Find where the given text appears and provide that cell's center as (X, Y) coordinate. 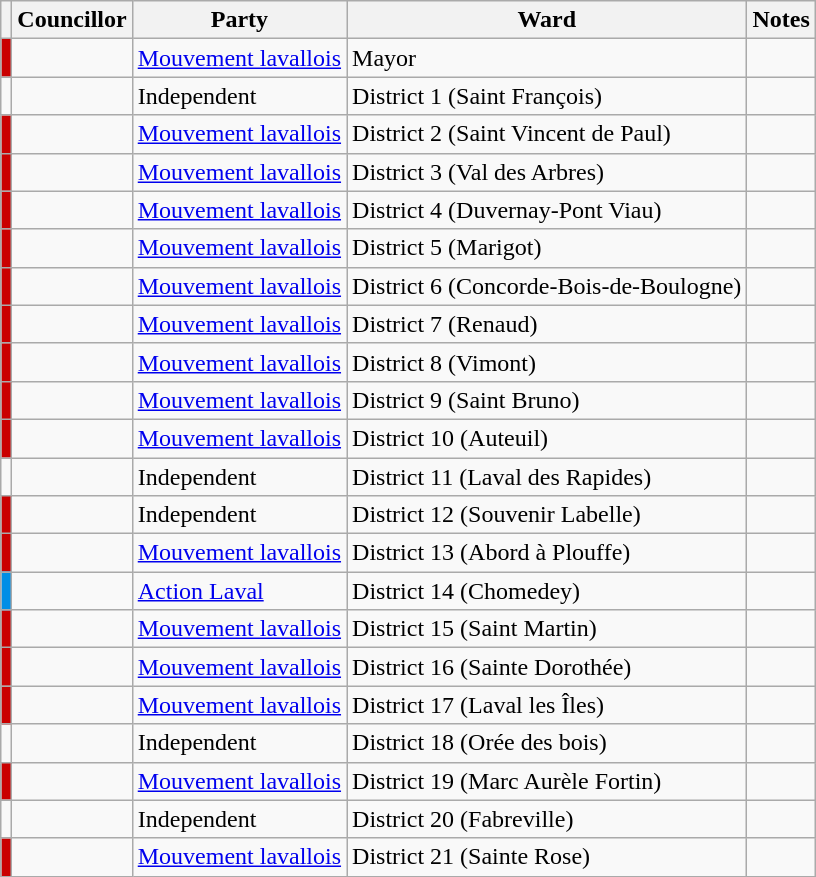
District 6 (Concorde-Bois-de-Boulogne) (547, 286)
District 9 (Saint Bruno) (547, 400)
Action Laval (239, 591)
District 19 (Marc Aurèle Fortin) (547, 781)
District 21 (Sainte Rose) (547, 857)
District 5 (Marigot) (547, 248)
District 1 (Saint François) (547, 96)
District 20 (Fabreville) (547, 819)
Mayor (547, 58)
District 2 (Saint Vincent de Paul) (547, 134)
District 8 (Vimont) (547, 362)
Notes (781, 20)
District 4 (Duvernay-Pont Viau) (547, 210)
District 12 (Souvenir Labelle) (547, 515)
District 3 (Val des Arbres) (547, 172)
District 16 (Sainte Dorothée) (547, 667)
District 15 (Saint Martin) (547, 629)
District 7 (Renaud) (547, 324)
Councillor (72, 20)
District 11 (Laval des Rapides) (547, 477)
District 17 (Laval les Îles) (547, 705)
District 14 (Chomedey) (547, 591)
Party (239, 20)
District 13 (Abord à Plouffe) (547, 553)
Ward (547, 20)
District 10 (Auteuil) (547, 438)
District 18 (Orée des bois) (547, 743)
